Find where the given text appears and provide that cell's center as (x, y) coordinate. 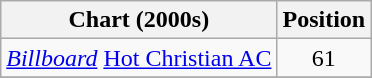
Position (324, 20)
Billboard Hot Christian AC (139, 58)
61 (324, 58)
Chart (2000s) (139, 20)
